Identify which cell holds the provided text, then report its (x, y) central coordinate. 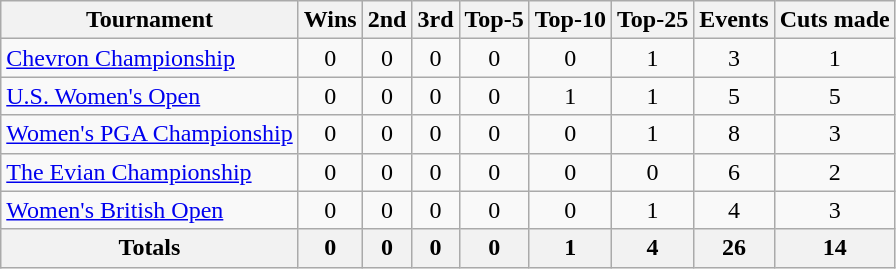
Wins (330, 20)
Top-5 (494, 20)
26 (734, 248)
The Evian Championship (150, 172)
8 (734, 134)
Totals (150, 248)
Tournament (150, 20)
Top-10 (570, 20)
3rd (436, 20)
2nd (387, 20)
Women's PGA Championship (150, 134)
14 (834, 248)
U.S. Women's Open (150, 96)
Events (734, 20)
Women's British Open (150, 210)
6 (734, 172)
Cuts made (834, 20)
2 (834, 172)
Chevron Championship (150, 58)
Top-25 (652, 20)
